Locate the cell with the specified text and output its [x, y] center coordinate. 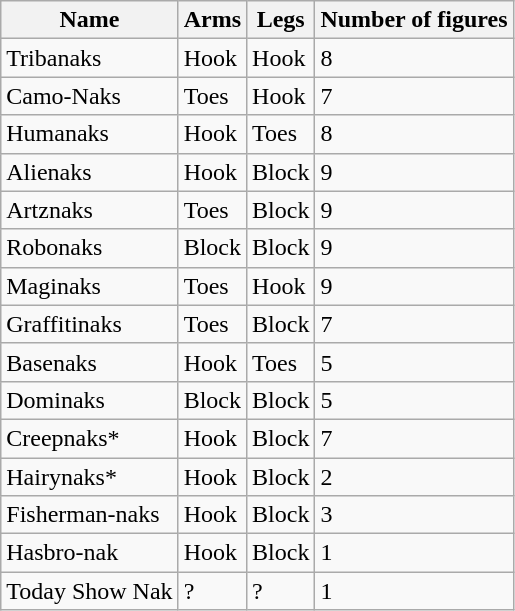
Basenaks [90, 362]
Hairynaks* [90, 477]
Fisherman-naks [90, 515]
Dominaks [90, 400]
Alienaks [90, 172]
2 [414, 477]
Creepnaks* [90, 438]
Arms [212, 20]
Humanaks [90, 134]
Maginaks [90, 286]
Legs [281, 20]
Name [90, 20]
Tribanaks [90, 58]
Graffitinaks [90, 324]
Camo-Naks [90, 96]
Today Show Nak [90, 591]
3 [414, 515]
Hasbro-nak [90, 553]
Number of figures [414, 20]
Artznaks [90, 210]
Robonaks [90, 248]
